Scan for the cell matching the given text and deliver its [X, Y] coordinate at center. 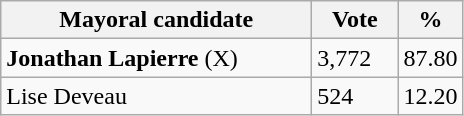
524 [355, 96]
3,772 [355, 58]
Lise Deveau [156, 96]
12.20 [430, 96]
Jonathan Lapierre (X) [156, 58]
Mayoral candidate [156, 20]
87.80 [430, 58]
Vote [355, 20]
% [430, 20]
